Provide the (X, Y) coordinate of the cell's center where the given text is located.  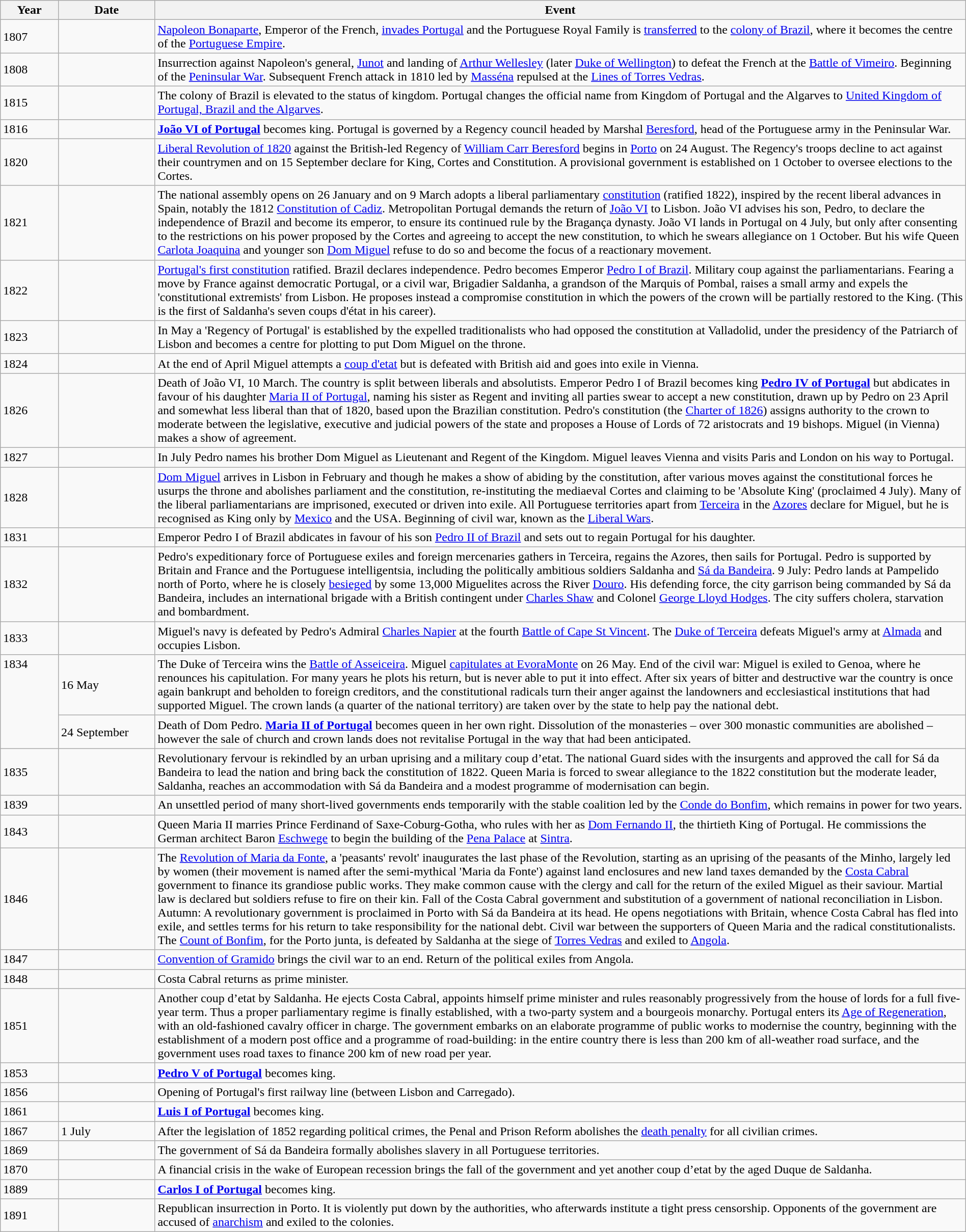
Carlos I of Portugal becomes king. (560, 1189)
1861 (30, 1111)
1824 (30, 363)
1827 (30, 457)
Convention of Gramido brings the civil war to an end. Return of the political exiles from Angola. (560, 959)
1889 (30, 1189)
1839 (30, 805)
Costa Cabral returns as prime minister. (560, 979)
1870 (30, 1170)
1869 (30, 1150)
1847 (30, 959)
1816 (30, 129)
Emperor Pedro I of Brazil abdicates in favour of his son Pedro II of Brazil and sets out to regain Portugal for his daughter. (560, 538)
1835 (30, 772)
1821 (30, 223)
1826 (30, 410)
1815 (30, 103)
1867 (30, 1131)
Pedro V of Portugal becomes king. (560, 1073)
1807 (30, 37)
After the legislation of 1852 regarding political crimes, the Penal and Prison Reform abolishes the death penalty for all civilian crimes. (560, 1131)
1808 (30, 69)
1834 (30, 702)
Opening of Portugal's first railway line (between Lisbon and Carregado). (560, 1092)
Luis I of Portugal becomes king. (560, 1111)
1831 (30, 538)
1832 (30, 584)
1820 (30, 162)
1856 (30, 1092)
1843 (30, 832)
1822 (30, 290)
1891 (30, 1216)
Year (30, 10)
1833 (30, 638)
A financial crisis in the wake of European recession brings the fall of the government and yet another coup d’etat by the aged Duque de Saldanha. (560, 1170)
1848 (30, 979)
1823 (30, 337)
24 September (106, 732)
1 July (106, 1131)
16 May (106, 685)
At the end of April Miguel attempts a coup d'etat but is defeated with British aid and goes into exile in Vienna. (560, 363)
1846 (30, 899)
Event (560, 10)
1853 (30, 1073)
1851 (30, 1026)
The government of Sá da Bandeira formally abolishes slavery in all Portuguese territories. (560, 1150)
1828 (30, 497)
Date (106, 10)
